Return the (x, y) coordinate for the center point of the cell that contains the specified text.  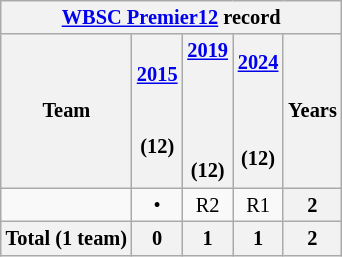
Total (1 team) (66, 238)
2024(12) (258, 111)
0 (157, 238)
Years (312, 111)
WBSC Premier12 record (172, 17)
2015(12) (157, 111)
Team (66, 111)
• (157, 205)
2019(12) (207, 111)
R1 (258, 205)
R2 (207, 205)
